Output the (x, y) coordinate of the center of the cell containing the given text.  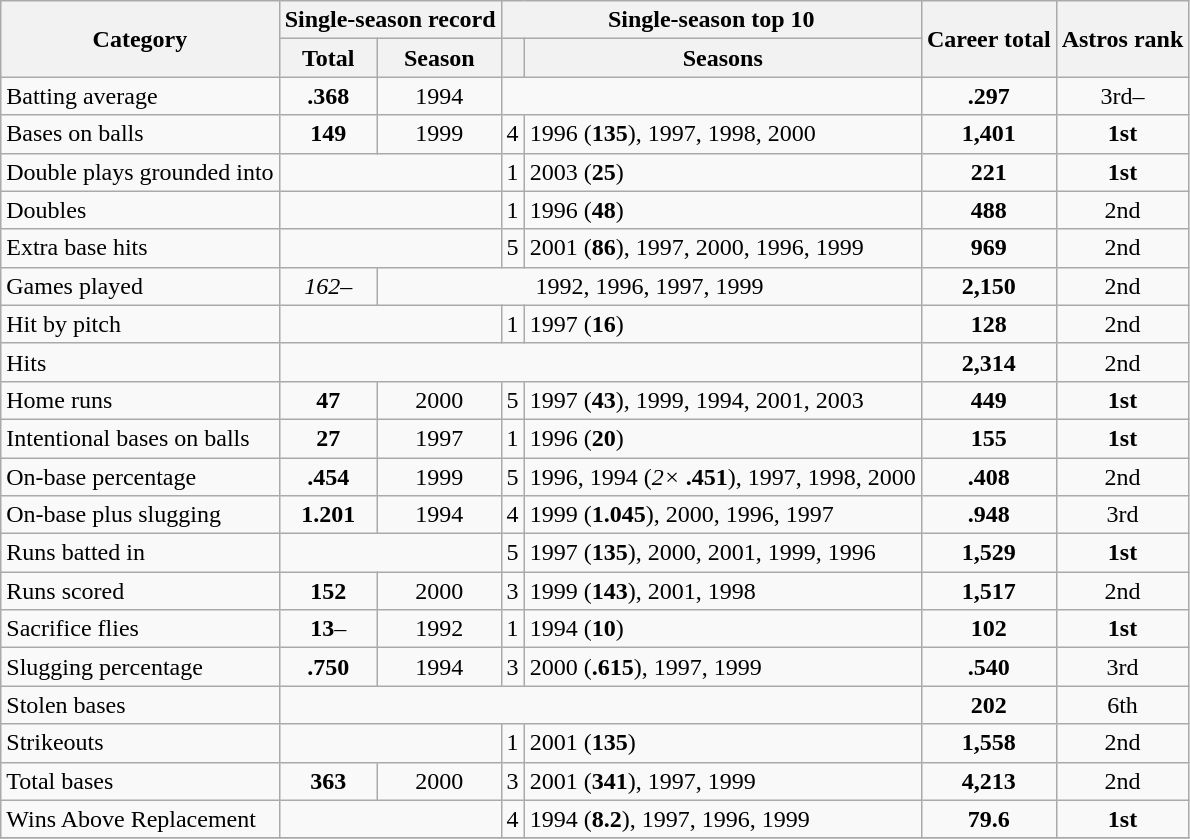
449 (988, 400)
Total bases (140, 781)
1997 (16) (722, 324)
Sacrifice flies (140, 629)
2001 (135) (722, 743)
1996, 1994 (2× .451), 1997, 1998, 2000 (722, 477)
.297 (988, 96)
Slugging percentage (140, 667)
1992, 1996, 1997, 1999 (649, 286)
.540 (988, 667)
Bases on balls (140, 134)
2001 (341), 1997, 1999 (722, 781)
Wins Above Replacement (140, 819)
47 (328, 400)
1.201 (328, 515)
Extra base hits (140, 248)
152 (328, 591)
Games played (140, 286)
1992 (439, 629)
Doubles (140, 210)
1996 (48) (722, 210)
Runs scored (140, 591)
4,213 (988, 781)
On-base plus slugging (140, 515)
488 (988, 210)
202 (988, 705)
1,558 (988, 743)
Strikeouts (140, 743)
1,517 (988, 591)
128 (988, 324)
.454 (328, 477)
Single-season top 10 (711, 20)
Astros rank (1122, 39)
1997 (43), 1999, 1994, 2001, 2003 (722, 400)
1999 (143), 2001, 1998 (722, 591)
Double plays grounded into (140, 172)
221 (988, 172)
Category (140, 39)
1,401 (988, 134)
.368 (328, 96)
Career total (988, 39)
1994 (10) (722, 629)
.750 (328, 667)
363 (328, 781)
1997 (439, 438)
1994 (8.2), 1997, 1996, 1999 (722, 819)
Stolen bases (140, 705)
Runs batted in (140, 553)
27 (328, 438)
102 (988, 629)
2,314 (988, 362)
3rd– (1122, 96)
.948 (988, 515)
13– (328, 629)
Total (328, 58)
2,150 (988, 286)
1,529 (988, 553)
149 (328, 134)
Hits (140, 362)
79.6 (988, 819)
155 (988, 438)
Season (439, 58)
6th (1122, 705)
Batting average (140, 96)
162– (328, 286)
1999 (1.045), 2000, 1996, 1997 (722, 515)
.408 (988, 477)
969 (988, 248)
Seasons (722, 58)
1997 (135), 2000, 2001, 1999, 1996 (722, 553)
1996 (20) (722, 438)
Single-season record (390, 20)
2000 (.615), 1997, 1999 (722, 667)
1996 (135), 1997, 1998, 2000 (722, 134)
Home runs (140, 400)
On-base percentage (140, 477)
Intentional bases on balls (140, 438)
Hit by pitch (140, 324)
2003 (25) (722, 172)
2001 (86), 1997, 2000, 1996, 1999 (722, 248)
